Locate the cell with the specified text and output its [x, y] center coordinate. 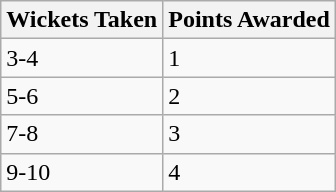
Wickets Taken [82, 20]
1 [250, 58]
Points Awarded [250, 20]
5-6 [82, 96]
2 [250, 96]
4 [250, 172]
9-10 [82, 172]
7-8 [82, 134]
3 [250, 134]
3-4 [82, 58]
